From the cell containing the given text, extract its center point as [X, Y] coordinate. 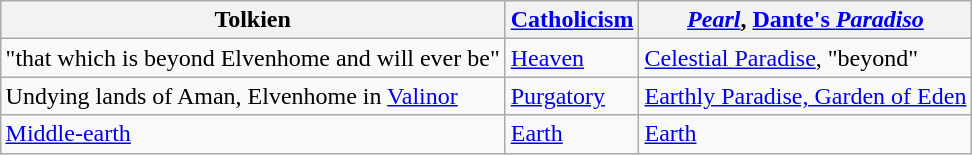
Heaven [572, 58]
Undying lands of Aman, Elvenhome in Valinor [252, 96]
Catholicism [572, 20]
"that which is beyond Elvenhome and will ever be" [252, 58]
Tolkien [252, 20]
Pearl, Dante's Paradiso [806, 20]
Purgatory [572, 96]
Earthly Paradise, Garden of Eden [806, 96]
Celestial Paradise, "beyond" [806, 58]
Middle-earth [252, 134]
